Search for the cell housing the specified text and yield its [x, y] center coordinate. 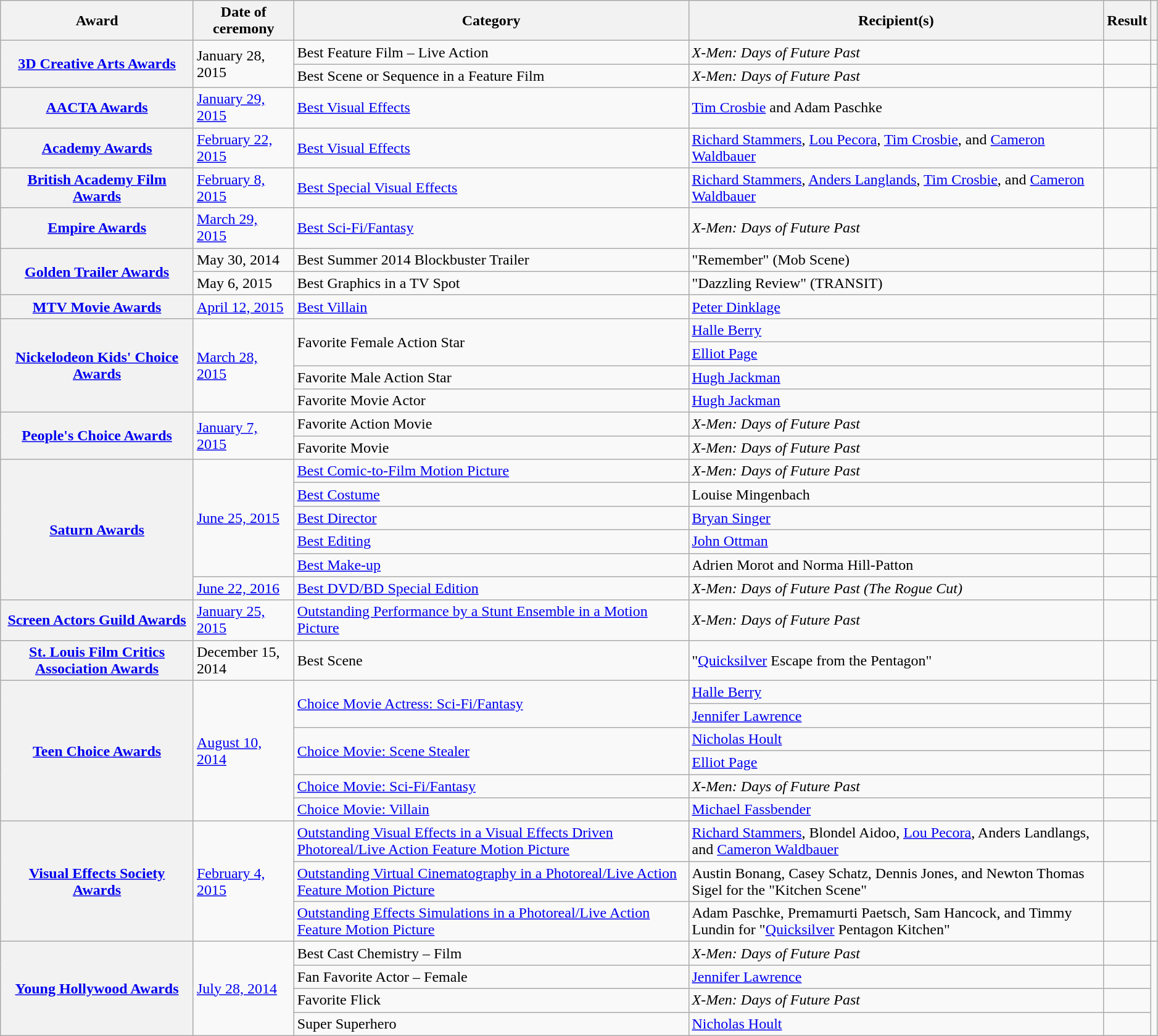
Best Scene or Sequence in a Feature Film [491, 76]
January 25, 2015 [243, 620]
Best Special Visual Effects [491, 187]
March 29, 2015 [243, 228]
Empire Awards [97, 228]
Best Director [491, 518]
British Academy Film Awards [97, 187]
Nickelodeon Kids' Choice Awards [97, 365]
Louise Mingenbach [896, 495]
Adrien Morot and Norma Hill-Patton [896, 565]
Bryan Singer [896, 518]
Richard Stammers, Blondel Aidoo, Lou Pecora, Anders Landlangs, and Cameron Waldbauer [896, 841]
St. Louis Film Critics Association Awards [97, 660]
"Remember" (Mob Scene) [896, 260]
Visual Effects Society Awards [97, 882]
Academy Awards [97, 148]
Richard Stammers, Anders Langlands, Tim Crosbie, and Cameron Waldbauer [896, 187]
January 28, 2015 [243, 64]
John Ottman [896, 541]
Outstanding Performance by a Stunt Ensemble in a Motion Picture [491, 620]
Super Superhero [491, 1024]
Best Costume [491, 495]
February 22, 2015 [243, 148]
Best Editing [491, 541]
AACTA Awards [97, 107]
Choice Movie: Villain [491, 810]
January 29, 2015 [243, 107]
February 8, 2015 [243, 187]
August 10, 2014 [243, 750]
Best Scene [491, 660]
Best Cast Chemistry – Film [491, 953]
March 28, 2015 [243, 365]
Favorite Flick [491, 1000]
"Quicksilver Escape from the Pentagon" [896, 660]
Teen Choice Awards [97, 750]
Best DVD/BD Special Edition [491, 588]
Fan Favorite Actor – Female [491, 977]
Choice Movie: Sci-Fi/Fantasy [491, 786]
Young Hollywood Awards [97, 989]
Award [97, 21]
Golden Trailer Awards [97, 271]
Favorite Male Action Star [491, 377]
December 15, 2014 [243, 660]
Outstanding Effects Simulations in a Photoreal/Live Action Feature Motion Picture [491, 921]
Best Sci-Fi/Fantasy [491, 228]
Recipient(s) [896, 21]
Peter Dinklage [896, 306]
People's Choice Awards [97, 436]
February 4, 2015 [243, 882]
Favorite Movie [491, 448]
MTV Movie Awards [97, 306]
Tim Crosbie and Adam Paschke [896, 107]
April 12, 2015 [243, 306]
Austin Bonang, Casey Schatz, Dennis Jones, and Newton Thomas Sigel for the "Kitchen Scene" [896, 882]
Favorite Female Action Star [491, 342]
Choice Movie Actress: Sci-Fi/Fantasy [491, 704]
Best Summer 2014 Blockbuster Trailer [491, 260]
January 7, 2015 [243, 436]
May 30, 2014 [243, 260]
Outstanding Virtual Cinematography in a Photoreal/Live Action Feature Motion Picture [491, 882]
Favorite Action Movie [491, 424]
June 25, 2015 [243, 518]
Best Make-up [491, 565]
Screen Actors Guild Awards [97, 620]
X-Men: Days of Future Past (The Rogue Cut) [896, 588]
July 28, 2014 [243, 989]
Choice Movie: Scene Stealer [491, 750]
Saturn Awards [97, 530]
Result [1127, 21]
Outstanding Visual Effects in a Visual Effects Driven Photoreal/Live Action Feature Motion Picture [491, 841]
Richard Stammers, Lou Pecora, Tim Crosbie, and Cameron Waldbauer [896, 148]
June 22, 2016 [243, 588]
May 6, 2015 [243, 283]
Category [491, 21]
Michael Fassbender [896, 810]
Best Graphics in a TV Spot [491, 283]
Best Villain [491, 306]
"Dazzling Review" (TRANSIT) [896, 283]
Date of ceremony [243, 21]
Favorite Movie Actor [491, 401]
Best Comic-to-Film Motion Picture [491, 471]
3D Creative Arts Awards [97, 64]
Best Feature Film – Live Action [491, 52]
Adam Paschke, Premamurti Paetsch, Sam Hancock, and Timmy Lundin for "Quicksilver Pentagon Kitchen" [896, 921]
